Return [x, y] of the center of cell containing provided text 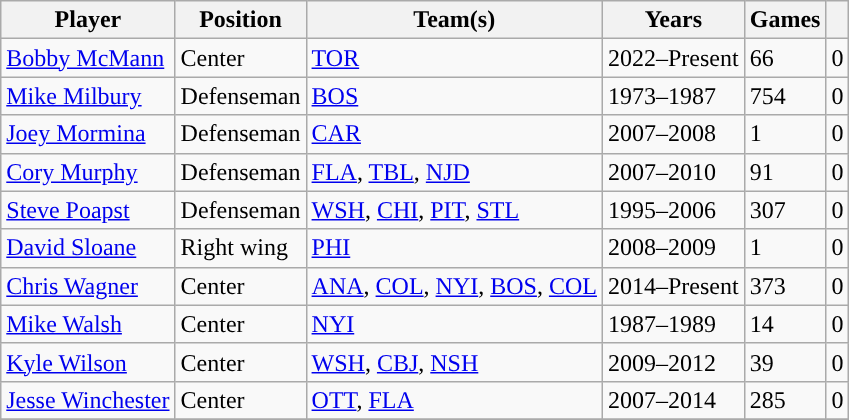
91 [785, 172]
2007–2008 [673, 134]
Position [240, 20]
WSH, CHI, PIT, STL [454, 210]
2007–2010 [673, 172]
Team(s) [454, 20]
754 [785, 96]
39 [785, 362]
2014–Present [673, 286]
David Sloane [88, 248]
373 [785, 286]
FLA, TBL, NJD [454, 172]
OTT, FLA [454, 400]
Bobby McMann [88, 58]
WSH, CBJ, NSH [454, 362]
2009–2012 [673, 362]
285 [785, 400]
TOR [454, 58]
1973–1987 [673, 96]
Player [88, 20]
2022–Present [673, 58]
2008–2009 [673, 248]
1987–1989 [673, 324]
66 [785, 58]
ANA, COL, NYI, BOS, COL [454, 286]
Years [673, 20]
CAR [454, 134]
14 [785, 324]
1995–2006 [673, 210]
Kyle Wilson [88, 362]
NYI [454, 324]
Games [785, 20]
Cory Murphy [88, 172]
Joey Mormina [88, 134]
Mike Milbury [88, 96]
307 [785, 210]
2007–2014 [673, 400]
BOS [454, 96]
Jesse Winchester [88, 400]
Chris Wagner [88, 286]
PHI [454, 248]
Steve Poapst [88, 210]
Right wing [240, 248]
Mike Walsh [88, 324]
